Search for the cell housing the specified text and yield its (x, y) center coordinate. 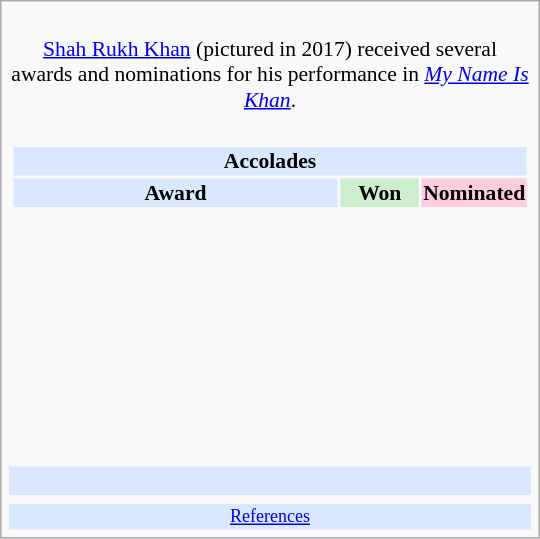
Award (175, 192)
References (270, 517)
Accolades Award Won Nominated (270, 290)
Nominated (474, 192)
Won (380, 192)
Shah Rukh Khan (pictured in 2017) received several awards and nominations for his performance in My Name Is Khan. (270, 62)
Accolades (270, 161)
